For the text-containing cell, return its midpoint in [X, Y] coordinate format. 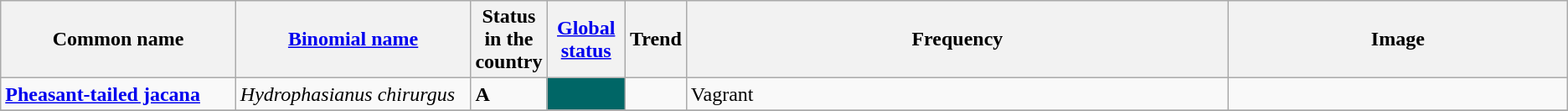
Pheasant-tailed jacana [119, 94]
Binomial name [353, 40]
Status in the country [509, 40]
Vagrant [957, 94]
Common name [119, 40]
Frequency [957, 40]
Trend [655, 40]
Image [1397, 40]
A [509, 94]
Global status [586, 40]
Hydrophasianus chirurgus [353, 94]
